Return [X, Y] of the center of cell containing provided text 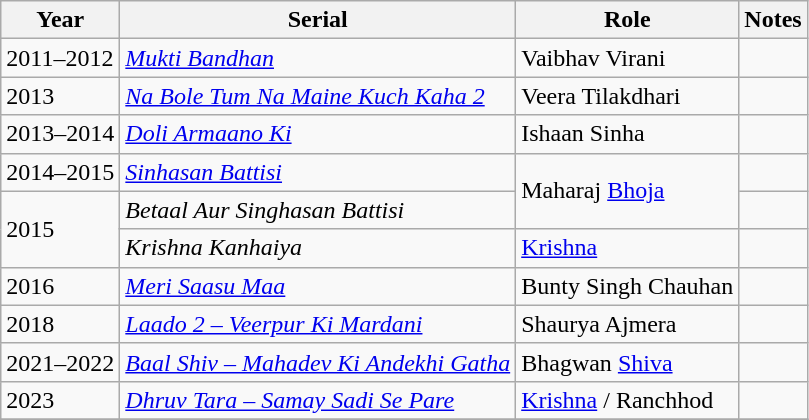
Shaurya Ajmera [628, 324]
2011–2012 [60, 58]
2023 [60, 400]
2016 [60, 286]
2013–2014 [60, 134]
Bunty Singh Chauhan [628, 286]
Baal Shiv – Mahadev Ki Andekhi Gatha [318, 362]
Dhruv Tara – Samay Sadi Se Pare [318, 400]
Betaal Aur Singhasan Battisi [318, 210]
2021–2022 [60, 362]
Notes [773, 20]
Maharaj Bhoja [628, 191]
Krishna / Ranchhod [628, 400]
Bhagwan Shiva [628, 362]
2015 [60, 229]
Ishaan Sinha [628, 134]
2018 [60, 324]
Veera Tilakdhari [628, 96]
Mukti Bandhan [318, 58]
Serial [318, 20]
Laado 2 – Veerpur Ki Mardani [318, 324]
Year [60, 20]
Krishna Kanhaiya [318, 248]
Meri Saasu Maa [318, 286]
Na Bole Tum Na Maine Kuch Kaha 2 [318, 96]
2014–2015 [60, 172]
Vaibhav Virani [628, 58]
Krishna [628, 248]
Sinhasan Battisi [318, 172]
2013 [60, 96]
Role [628, 20]
Doli Armaano Ki [318, 134]
